From the cell containing the given text, extract its center point as [x, y] coordinate. 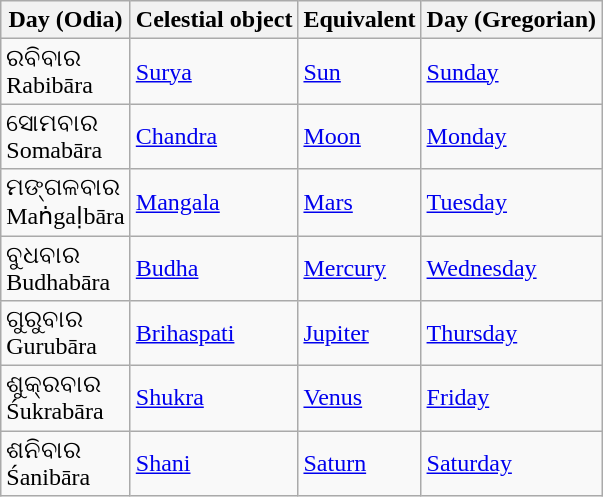
Mercury [360, 268]
Shani [214, 464]
Chandra [214, 136]
ରବିବାରRabibāra [66, 72]
Tuesday [512, 202]
Sunday [512, 72]
Venus [360, 398]
Budha [214, 268]
Mars [360, 202]
Surya [214, 72]
Saturn [360, 464]
Jupiter [360, 334]
Day (Odia) [66, 20]
Brihaspati [214, 334]
Celestial object [214, 20]
Shukra [214, 398]
ସୋମବାରSomabāra [66, 136]
Saturday [512, 464]
ଶନିବାରŚanibāra [66, 464]
ଶୁକ୍ରବାରŚukrabāra [66, 398]
Thursday [512, 334]
Moon [360, 136]
Friday [512, 398]
Day (Gregorian) [512, 20]
Equivalent [360, 20]
ମଙ୍ଗଳବାରMaṅgaḷbāra [66, 202]
Wednesday [512, 268]
Sun [360, 72]
ବୁଧବାରBudhabāra [66, 268]
Mangala [214, 202]
ଗୁରୁବାରGurubāra [66, 334]
Monday [512, 136]
